For the text-containing cell, return its midpoint in (X, Y) coordinate format. 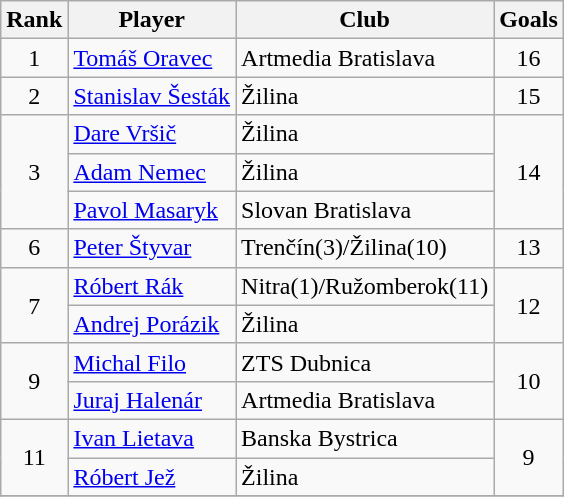
15 (529, 96)
16 (529, 58)
Club (365, 20)
Dare Vršič (152, 134)
2 (34, 96)
3 (34, 172)
Goals (529, 20)
14 (529, 172)
Tomáš Oravec (152, 58)
Michal Filo (152, 362)
Róbert Jež (152, 477)
10 (529, 381)
Trenčín(3)/Žilina(10) (365, 248)
Andrej Porázik (152, 324)
12 (529, 305)
1 (34, 58)
Slovan Bratislava (365, 210)
7 (34, 305)
ZTS Dubnica (365, 362)
Juraj Halenár (152, 400)
11 (34, 457)
Stanislav Šesták (152, 96)
Róbert Rák (152, 286)
Rank (34, 20)
Adam Nemec (152, 172)
Pavol Masaryk (152, 210)
Banska Bystrica (365, 438)
Peter Štyvar (152, 248)
Ivan Lietava (152, 438)
Nitra(1)/Ružomberok(11) (365, 286)
6 (34, 248)
Player (152, 20)
13 (529, 248)
